Locate the cell with the specified text and output its (x, y) center coordinate. 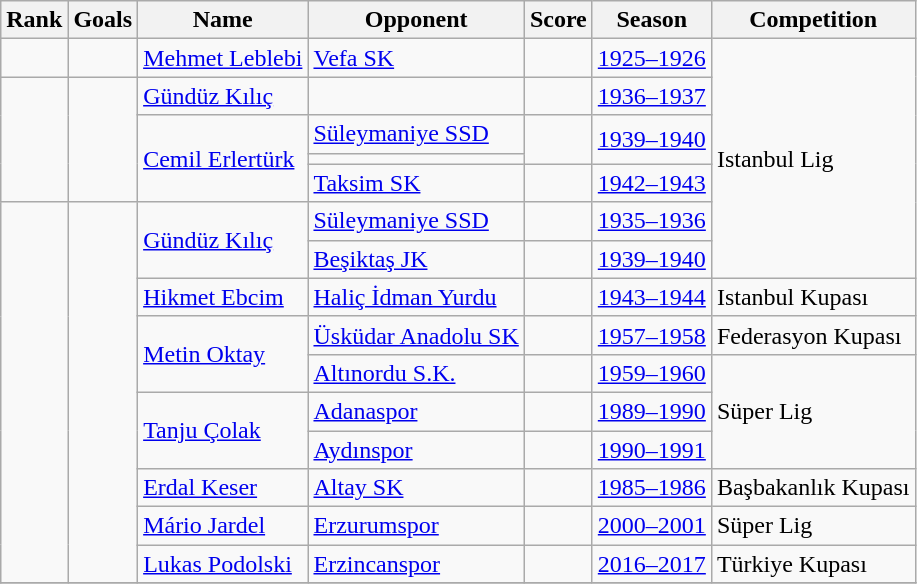
Mehmet Leblebi (223, 58)
Cemil Erlertürk (223, 158)
1942–1943 (652, 183)
Başbakanlık Kupası (813, 488)
Tanju Çolak (223, 430)
Istanbul Lig (813, 158)
1935–1936 (652, 221)
Vefa SK (416, 58)
Erzurumspor (416, 526)
Erdal Keser (223, 488)
Taksim SK (416, 183)
1989–1990 (652, 411)
Score (558, 20)
Türkiye Kupası (813, 564)
Opponent (416, 20)
Rank (34, 20)
Aydınspor (416, 449)
2000–2001 (652, 526)
1936–1937 (652, 96)
Altınordu S.K. (416, 373)
Metin Oktay (223, 354)
Goals (103, 20)
Hikmet Ebcim (223, 297)
1943–1944 (652, 297)
1990–1991 (652, 449)
Altay SK (416, 488)
Beşiktaş JK (416, 259)
Adanaspor (416, 411)
1985–1986 (652, 488)
1957–1958 (652, 335)
1925–1926 (652, 58)
Season (652, 20)
Competition (813, 20)
Lukas Podolski (223, 564)
Istanbul Kupası (813, 297)
1959–1960 (652, 373)
2016–2017 (652, 564)
Erzincanspor (416, 564)
Üsküdar Anadolu SK (416, 335)
Name (223, 20)
Haliç İdman Yurdu (416, 297)
Mário Jardel (223, 526)
Federasyon Kupası (813, 335)
